Extract the (X, Y) coordinate from the center of the cell holding the provided text.  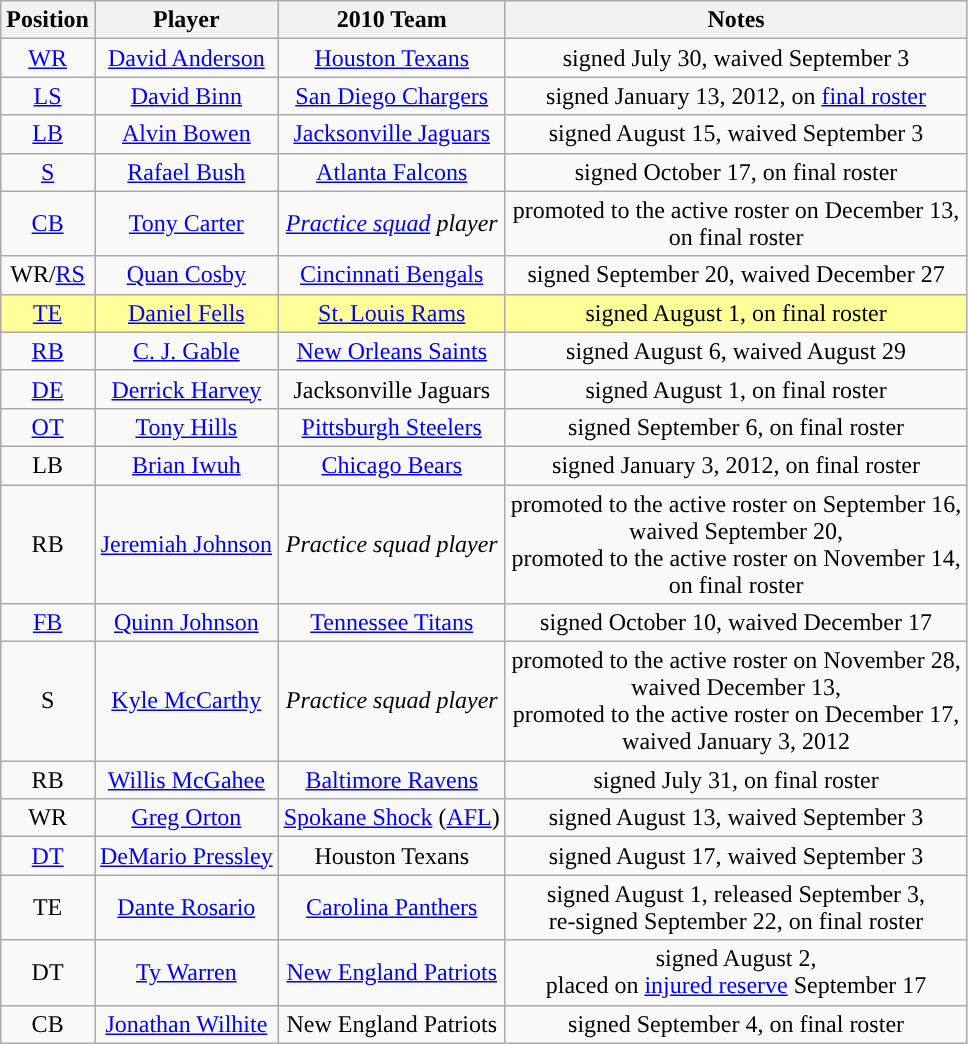
Notes (736, 20)
Carolina Panthers (392, 908)
signed August 6, waived August 29 (736, 351)
David Anderson (186, 58)
Spokane Shock (AFL) (392, 818)
signed August 2,placed on injured reserve September 17 (736, 972)
New Orleans Saints (392, 351)
signed July 30, waived September 3 (736, 58)
Ty Warren (186, 972)
FB (48, 623)
Quinn Johnson (186, 623)
signed August 13, waived September 3 (736, 818)
C. J. Gable (186, 351)
DeMario Pressley (186, 856)
promoted to the active roster on November 28,waived December 13,promoted to the active roster on December 17,waived January 3, 2012 (736, 702)
Rafael Bush (186, 172)
Brian Iwuh (186, 465)
promoted to the active roster on December 13,on final roster (736, 224)
Dante Rosario (186, 908)
Player (186, 20)
San Diego Chargers (392, 96)
promoted to the active roster on September 16,waived September 20,promoted to the active roster on November 14,on final roster (736, 544)
DE (48, 389)
St. Louis Rams (392, 313)
signed August 17, waived September 3 (736, 856)
Alvin Bowen (186, 134)
signed August 15, waived September 3 (736, 134)
signed October 17, on final roster (736, 172)
Derrick Harvey (186, 389)
signed January 13, 2012, on final roster (736, 96)
Baltimore Ravens (392, 780)
Chicago Bears (392, 465)
Quan Cosby (186, 275)
Tennessee Titans (392, 623)
Jeremiah Johnson (186, 544)
David Binn (186, 96)
Atlanta Falcons (392, 172)
Kyle McCarthy (186, 702)
signed September 6, on final roster (736, 427)
Jonathan Wilhite (186, 1024)
signed September 4, on final roster (736, 1024)
signed January 3, 2012, on final roster (736, 465)
Daniel Fells (186, 313)
Position (48, 20)
WR/RS (48, 275)
signed September 20, waived December 27 (736, 275)
Tony Hills (186, 427)
2010 Team (392, 20)
Pittsburgh Steelers (392, 427)
signed October 10, waived December 17 (736, 623)
Greg Orton (186, 818)
LS (48, 96)
OT (48, 427)
Tony Carter (186, 224)
signed July 31, on final roster (736, 780)
Cincinnati Bengals (392, 275)
signed August 1, released September 3,re-signed September 22, on final roster (736, 908)
Willis McGahee (186, 780)
